From the cell containing the given text, extract its center point as (x, y) coordinate. 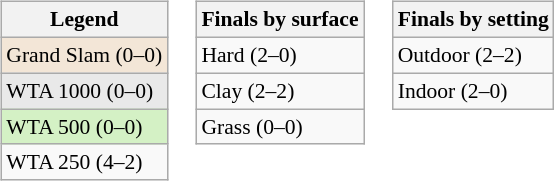
WTA 1000 (0–0) (84, 91)
Outdoor (2–2) (474, 55)
Legend (84, 20)
Finals by setting (474, 20)
Grass (0–0) (280, 127)
WTA 500 (0–0) (84, 127)
Grand Slam (0–0) (84, 55)
Hard (2–0) (280, 55)
Indoor (2–0) (474, 91)
Finals by surface (280, 20)
WTA 250 (4–2) (84, 162)
Clay (2–2) (280, 91)
